Return (x, y) of the center of cell containing provided text 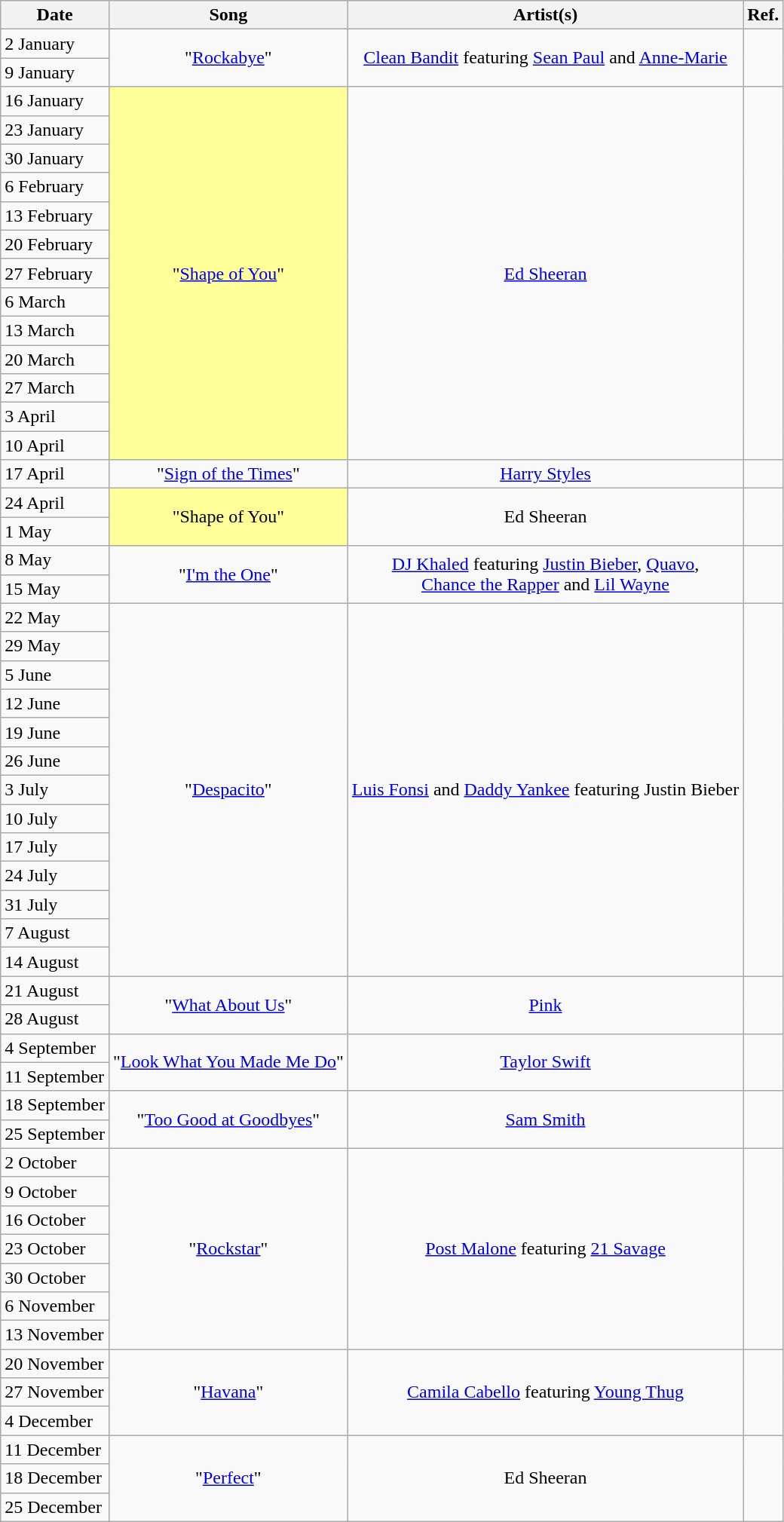
14 August (55, 962)
13 November (55, 1335)
16 January (55, 101)
25 December (55, 1507)
17 July (55, 847)
31 July (55, 905)
11 December (55, 1450)
22 May (55, 617)
6 February (55, 187)
8 May (55, 560)
2 January (55, 44)
15 May (55, 589)
Clean Bandit featuring Sean Paul and Anne-Marie (545, 58)
Sam Smith (545, 1119)
13 March (55, 330)
4 September (55, 1048)
Luis Fonsi and Daddy Yankee featuring Justin Bieber (545, 790)
"Sign of the Times" (228, 474)
10 July (55, 818)
"Havana" (228, 1392)
29 May (55, 646)
26 June (55, 761)
6 March (55, 302)
Post Malone featuring 21 Savage (545, 1248)
19 June (55, 732)
25 September (55, 1134)
13 February (55, 216)
21 August (55, 991)
20 November (55, 1364)
24 April (55, 503)
Taylor Swift (545, 1062)
"I'm the One" (228, 574)
"What About Us" (228, 1005)
6 November (55, 1306)
3 April (55, 417)
Song (228, 15)
Artist(s) (545, 15)
23 October (55, 1248)
30 October (55, 1278)
18 December (55, 1478)
Camila Cabello featuring Young Thug (545, 1392)
"Too Good at Goodbyes" (228, 1119)
7 August (55, 933)
30 January (55, 158)
23 January (55, 130)
20 February (55, 244)
9 October (55, 1191)
5 June (55, 675)
"Look What You Made Me Do" (228, 1062)
3 July (55, 789)
12 June (55, 703)
"Despacito" (228, 790)
27 November (55, 1392)
28 August (55, 1019)
11 September (55, 1076)
"Rockabye" (228, 58)
10 April (55, 446)
Ref. (763, 15)
18 September (55, 1105)
24 July (55, 876)
16 October (55, 1220)
"Perfect" (228, 1478)
20 March (55, 360)
27 March (55, 388)
DJ Khaled featuring Justin Bieber, Quavo, Chance the Rapper and Lil Wayne (545, 574)
Pink (545, 1005)
"Rockstar" (228, 1248)
27 February (55, 273)
17 April (55, 474)
1 May (55, 531)
Date (55, 15)
4 December (55, 1421)
9 January (55, 72)
2 October (55, 1162)
Harry Styles (545, 474)
